Detect which cell encompasses the target text, then output its (X, Y) center coordinate. 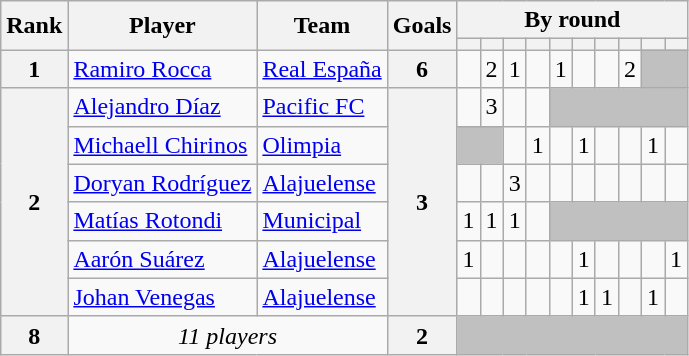
Ramiro Rocca (162, 69)
Michaell Chirinos (162, 145)
By round (572, 20)
11 players (228, 335)
Johan Venegas (162, 297)
Municipal (322, 221)
Alejandro Díaz (162, 107)
Matías Rotondi (162, 221)
Player (162, 26)
Pacific FC (322, 107)
8 (34, 335)
6 (422, 69)
Aarón Suárez (162, 259)
Team (322, 26)
Goals (422, 26)
Real España (322, 69)
Rank (34, 26)
Doryan Rodríguez (162, 183)
Olimpia (322, 145)
